Provide the (x, y) coordinate of the cell's center where the given text is located.  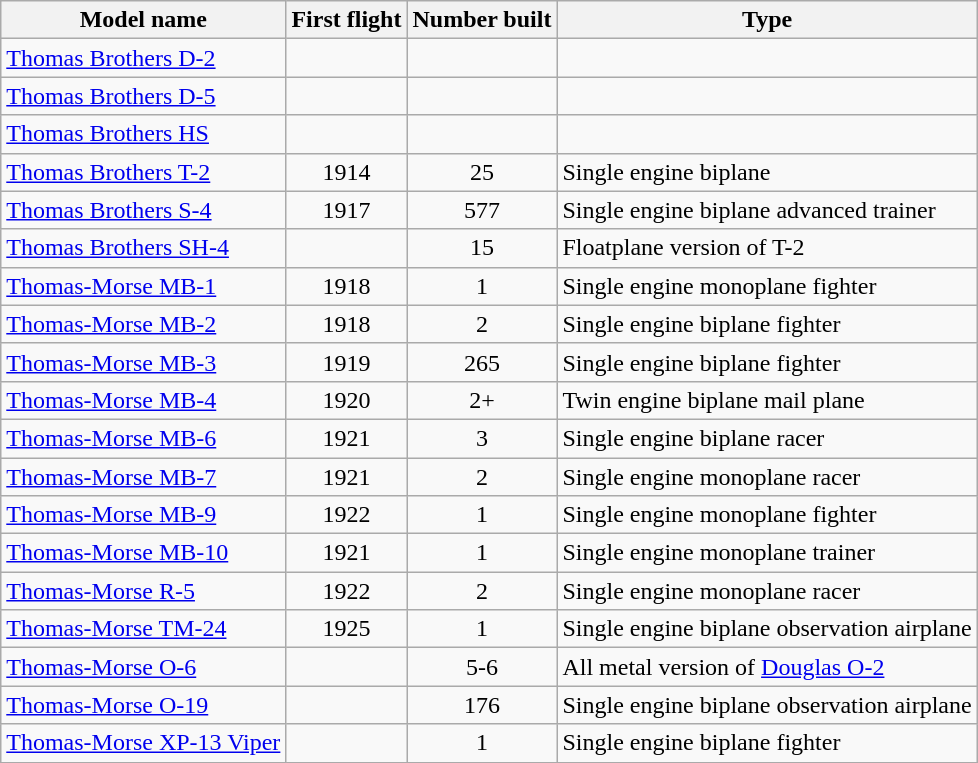
1914 (346, 172)
5-6 (482, 667)
Thomas-Morse XP-13 Viper (144, 743)
Floatplane version of T-2 (767, 248)
Model name (144, 20)
1917 (346, 210)
Thomas-Morse O-6 (144, 667)
Thomas Brothers HS (144, 134)
Thomas-Morse MB-2 (144, 324)
All metal version of Douglas O-2 (767, 667)
Thomas Brothers D-2 (144, 58)
Thomas-Morse MB-9 (144, 515)
First flight (346, 20)
577 (482, 210)
Thomas-Morse MB-6 (144, 438)
Thomas-Morse O-19 (144, 705)
3 (482, 438)
Single engine biplane (767, 172)
Single engine biplane racer (767, 438)
176 (482, 705)
Type (767, 20)
1925 (346, 629)
Thomas-Morse TM-24 (144, 629)
Single engine monoplane trainer (767, 553)
Thomas Brothers D-5 (144, 96)
Thomas-Morse MB-7 (144, 477)
265 (482, 362)
25 (482, 172)
Thomas Brothers T-2 (144, 172)
Thomas-Morse MB-3 (144, 362)
Thomas Brothers SH-4 (144, 248)
Number built (482, 20)
Thomas-Morse MB-1 (144, 286)
Thomas-Morse MB-10 (144, 553)
Thomas-Morse R-5 (144, 591)
Thomas Brothers S-4 (144, 210)
15 (482, 248)
1919 (346, 362)
1920 (346, 400)
Thomas-Morse MB-4 (144, 400)
Single engine biplane advanced trainer (767, 210)
Twin engine biplane mail plane (767, 400)
2+ (482, 400)
